Detect which cell encompasses the target text, then output its (X, Y) center coordinate. 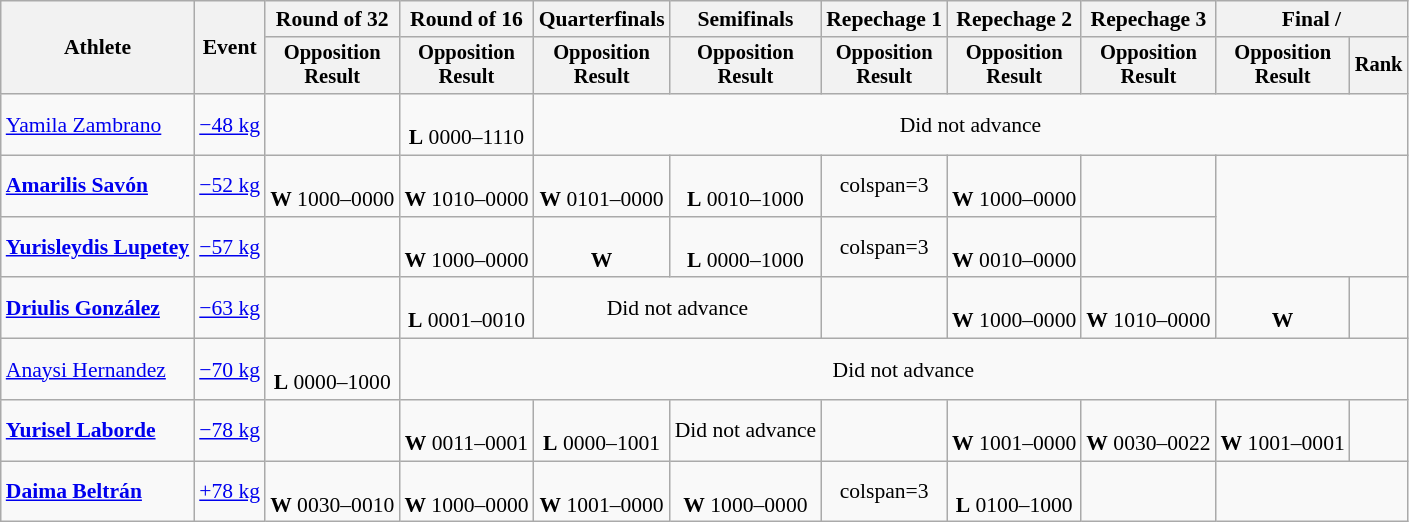
Repechage 1 (884, 19)
Round of 32 (332, 19)
L 0001–0010 (466, 308)
Rank (1379, 66)
−48 kg (230, 124)
−78 kg (230, 430)
W 0101–0000 (602, 186)
W 0030–0022 (1148, 430)
Daima Beltrán (98, 492)
L 0100–1000 (1014, 492)
Yurisel Laborde (98, 430)
L 0010–1000 (746, 186)
Driulis González (98, 308)
Semifinals (746, 19)
−70 kg (230, 370)
W 0030–0010 (332, 492)
L 0000–1001 (602, 430)
Repechage 2 (1014, 19)
Event (230, 48)
−52 kg (230, 186)
Yamila Zambrano (98, 124)
Final / (1312, 19)
+78 kg (230, 492)
L 0000–1110 (466, 124)
Repechage 3 (1148, 19)
W 0010–0000 (1014, 248)
W 1001–0001 (1283, 430)
Anaysi Hernandez (98, 370)
Quarterfinals (602, 19)
Yurisleydis Lupetey (98, 248)
W 0011–0001 (466, 430)
Athlete (98, 48)
−57 kg (230, 248)
−63 kg (230, 308)
Round of 16 (466, 19)
Amarilis Savón (98, 186)
